Find where the given text appears and provide that cell's center as [x, y] coordinate. 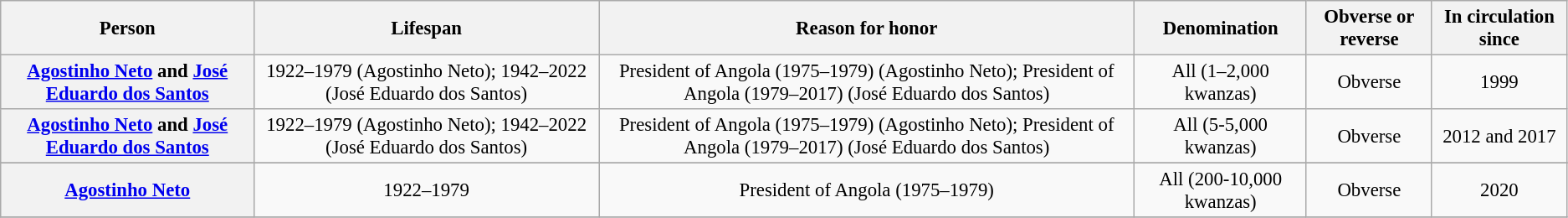
President of Angola (1975–1979) [867, 191]
All (200-10,000 kwanzas) [1221, 191]
Agostinho Neto [127, 191]
Reason for honor [867, 29]
2020 [1499, 191]
Person [127, 29]
1999 [1499, 82]
Lifespan [427, 29]
Obverse or reverse [1369, 29]
All (5-5,000 kwanzas) [1221, 136]
In circulation since [1499, 29]
1922–1979 [427, 191]
2012 and 2017 [1499, 136]
All (1–2,000 kwanzas) [1221, 82]
Denomination [1221, 29]
